Search for the cell housing the specified text and yield its (x, y) center coordinate. 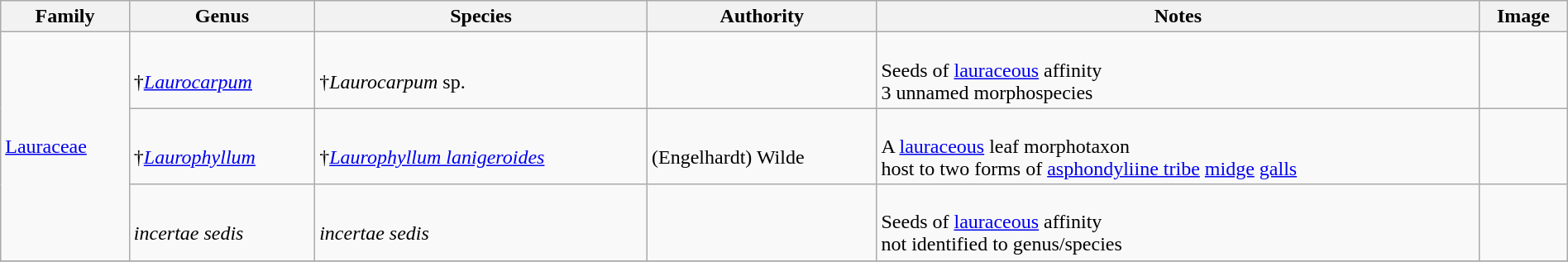
Species (481, 17)
†Laurocarpum (222, 70)
Notes (1178, 17)
Lauraceae (65, 146)
A lauraceous leaf morphotaxon host to two forms of asphondyliine tribe midge galls (1178, 146)
Seeds of lauraceous affinity not identified to genus/species (1178, 222)
Seeds of lauraceous affinity 3 unnamed morphospecies (1178, 70)
Genus (222, 17)
Authority (762, 17)
†Laurophyllum lanigeroides (481, 146)
Image (1523, 17)
(Engelhardt) Wilde (762, 146)
†Laurocarpum sp. (481, 70)
†Laurophyllum (222, 146)
Family (65, 17)
